From the cell containing the given text, extract its center point as [x, y] coordinate. 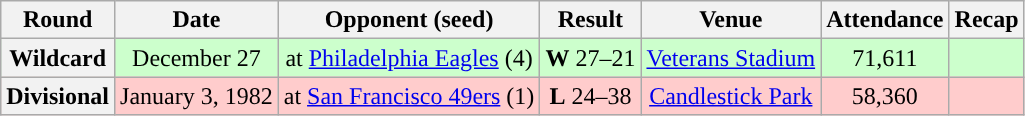
Date [197, 20]
58,360 [885, 96]
Venue [731, 20]
Wildcard [58, 58]
71,611 [885, 58]
Divisional [58, 96]
Recap [986, 20]
December 27 [197, 58]
Candlestick Park [731, 96]
W 27–21 [590, 58]
Veterans Stadium [731, 58]
L 24–38 [590, 96]
Result [590, 20]
Round [58, 20]
Attendance [885, 20]
Opponent (seed) [409, 20]
January 3, 1982 [197, 96]
at San Francisco 49ers (1) [409, 96]
at Philadelphia Eagles (4) [409, 58]
